Extract the (X, Y) coordinate from the center of the cell holding the provided text.  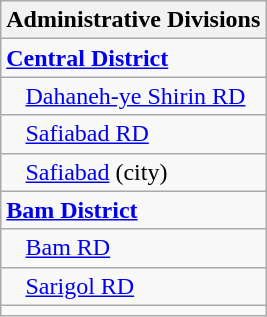
Dahaneh-ye Shirin RD (134, 96)
Administrative Divisions (134, 20)
Bam RD (134, 248)
Central District (134, 58)
Safiabad (city) (134, 172)
Sarigol RD (134, 286)
Bam District (134, 210)
Safiabad RD (134, 134)
